Return the [X, Y] coordinate for the center point of the cell that contains the specified text.  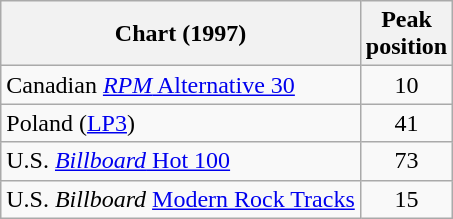
U.S. Billboard Modern Rock Tracks [181, 199]
10 [406, 85]
Chart (1997) [181, 34]
15 [406, 199]
Peakposition [406, 34]
U.S. Billboard Hot 100 [181, 161]
73 [406, 161]
41 [406, 123]
Poland (LP3) [181, 123]
Canadian RPM Alternative 30 [181, 85]
